Extract the (X, Y) coordinate from the center of the cell holding the provided text.  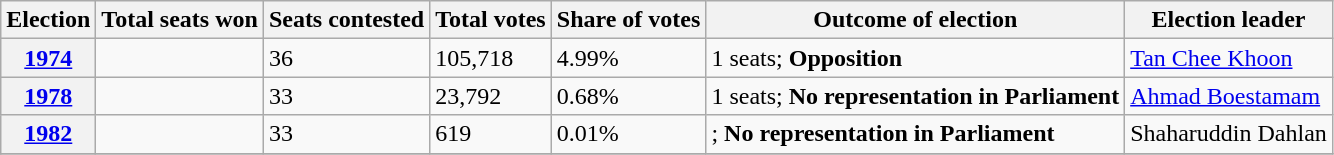
; No representation in Parliament (916, 134)
4.99% (628, 58)
105,718 (491, 58)
Ahmad Boestamam (1229, 96)
Outcome of election (916, 20)
Shaharuddin Dahlan (1229, 134)
Election (48, 20)
1974 (48, 58)
Total votes (491, 20)
36 (346, 58)
Election leader (1229, 20)
0.68% (628, 96)
1 seats; No representation in Parliament (916, 96)
1 seats; Opposition (916, 58)
619 (491, 134)
Share of votes (628, 20)
Seats contested (346, 20)
23,792 (491, 96)
0.01% (628, 134)
1982 (48, 134)
Total seats won (180, 20)
1978 (48, 96)
Tan Chee Khoon (1229, 58)
